Locate the cell with the specified text and output its (x, y) center coordinate. 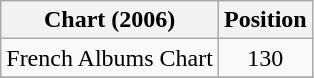
French Albums Chart (110, 58)
130 (265, 58)
Position (265, 20)
Chart (2006) (110, 20)
